Provide the [x, y] coordinate of the cell's center where the given text is located.  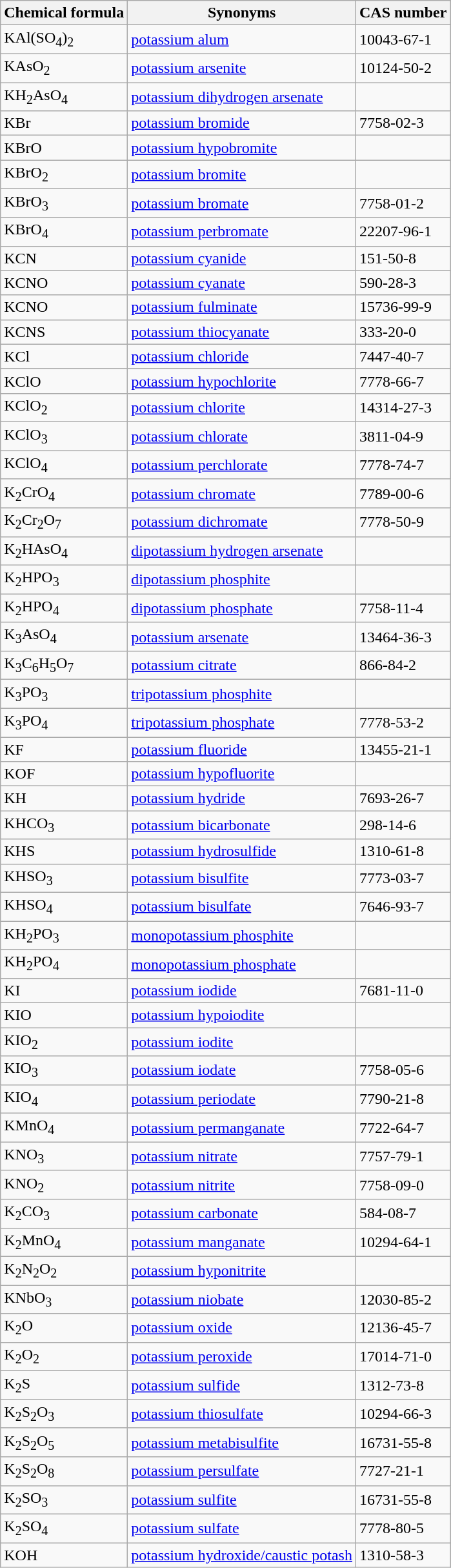
151-50-8 [403, 258]
KIO4 [65, 1099]
KF [65, 749]
7447-40-7 [403, 356]
K2S [65, 1385]
CAS number [403, 13]
potassium bromide [242, 123]
K3C6H5O7 [65, 665]
potassium perchlorate [242, 465]
potassium iodide [242, 990]
KMnO4 [65, 1128]
potassium dichromate [242, 522]
KBrO4 [65, 232]
potassium peroxide [242, 1356]
potassium nitrate [242, 1156]
333-20-0 [403, 332]
7758-01-2 [403, 203]
7681-11-0 [403, 990]
KHS [65, 851]
KNO3 [65, 1156]
14314-27-3 [403, 407]
K3PO3 [65, 694]
KNO2 [65, 1185]
potassium iodite [242, 1042]
potassium bisulfate [242, 906]
7778-80-5 [403, 1528]
K2S2O5 [65, 1442]
K3PO4 [65, 722]
K2CO3 [65, 1214]
15736-99-9 [403, 307]
potassium hypoiodite [242, 1015]
K2O2 [65, 1356]
KOF [65, 774]
KHSO4 [65, 906]
potassium citrate [242, 665]
KClO3 [65, 436]
K2CrO4 [65, 493]
KHCO3 [65, 825]
12136-45-7 [403, 1328]
7790-21-8 [403, 1099]
584-08-7 [403, 1214]
tripotassium phosphate [242, 722]
7727-21-1 [403, 1471]
7757-79-1 [403, 1156]
potassium fluoride [242, 749]
potassium hydroxide/caustic potash [242, 1555]
tripotassium phosphite [242, 694]
potassium oxide [242, 1328]
KClO [65, 381]
K2HAsO4 [65, 551]
potassium cyanide [242, 258]
K2S2O8 [65, 1471]
7773-03-7 [403, 878]
potassium alum [242, 39]
KIO2 [65, 1042]
10043-67-1 [403, 39]
K2SO3 [65, 1500]
KIO [65, 1015]
K2S2O3 [65, 1414]
potassium chloride [242, 356]
KHSO3 [65, 878]
K2HPO4 [65, 608]
potassium manganate [242, 1242]
potassium sulfide [242, 1385]
KBrO [65, 148]
potassium carbonate [242, 1214]
potassium dihydrogen arsenate [242, 97]
22207-96-1 [403, 232]
potassium persulfate [242, 1471]
potassium hypochlorite [242, 381]
590-28-3 [403, 283]
KAsO2 [65, 68]
potassium sulfite [242, 1500]
potassium hypofluorite [242, 774]
dipotassium phosphate [242, 608]
1310-61-8 [403, 851]
K2Cr2O7 [65, 522]
potassium thiocyanate [242, 332]
K2HPO3 [65, 579]
Synonyms [242, 13]
potassium metabisulfite [242, 1442]
potassium cyanate [242, 283]
10294-64-1 [403, 1242]
10124-50-2 [403, 68]
KCN [65, 258]
12030-85-2 [403, 1299]
7646-93-7 [403, 906]
KBrO3 [65, 203]
potassium bicarbonate [242, 825]
10294-66-3 [403, 1414]
KAl(SO4)2 [65, 39]
13464-36-3 [403, 636]
potassium perbromate [242, 232]
potassium arsenite [242, 68]
7778-74-7 [403, 465]
potassium hypobromite [242, 148]
potassium iodate [242, 1070]
K2N2O2 [65, 1270]
3811-04-9 [403, 436]
7758-11-4 [403, 608]
KH2AsO4 [65, 97]
potassium thiosulfate [242, 1414]
monopotassium phosphate [242, 964]
7758-02-3 [403, 123]
KNbO3 [65, 1299]
13455-21-1 [403, 749]
298-14-6 [403, 825]
Chemical formula [65, 13]
monopotassium phosphite [242, 935]
17014-71-0 [403, 1356]
potassium chlorate [242, 436]
KH [65, 799]
KH2PO4 [65, 964]
7693-26-7 [403, 799]
7722-64-7 [403, 1128]
KCNS [65, 332]
potassium niobate [242, 1299]
potassium chromate [242, 493]
potassium bisulfite [242, 878]
7778-53-2 [403, 722]
potassium permanganate [242, 1128]
K2SO4 [65, 1528]
KBr [65, 123]
7758-09-0 [403, 1185]
potassium bromate [242, 203]
KCl [65, 356]
KClO2 [65, 407]
potassium nitrite [242, 1185]
potassium bromite [242, 174]
dipotassium phosphite [242, 579]
1312-73-8 [403, 1385]
KOH [65, 1555]
K2O [65, 1328]
potassium arsenate [242, 636]
7789-00-6 [403, 493]
KClO4 [65, 465]
1310-58-3 [403, 1555]
7758-05-6 [403, 1070]
potassium chlorite [242, 407]
potassium hyponitrite [242, 1270]
K2MnO4 [65, 1242]
KI [65, 990]
KH2PO3 [65, 935]
7778-50-9 [403, 522]
KBrO2 [65, 174]
K3AsO4 [65, 636]
potassium hydrosulfide [242, 851]
potassium sulfate [242, 1528]
7778-66-7 [403, 381]
potassium hydride [242, 799]
potassium fulminate [242, 307]
KIO3 [65, 1070]
866-84-2 [403, 665]
potassium periodate [242, 1099]
dipotassium hydrogen arsenate [242, 551]
